Detect which cell encompasses the target text, then output its [X, Y] center coordinate. 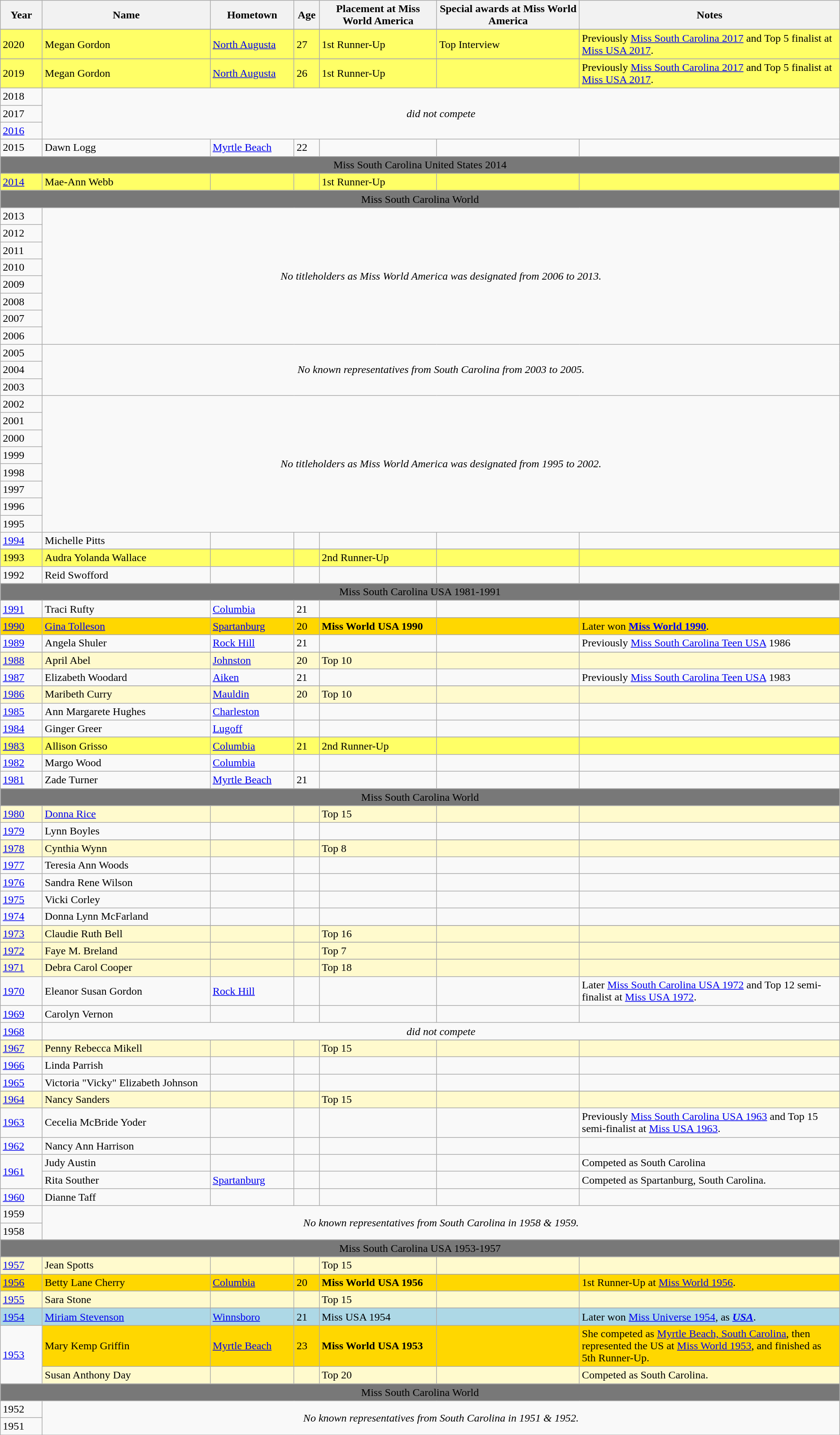
1990 [22, 626]
1979 [22, 831]
2014 [22, 182]
1965 [22, 1082]
Jean Spotts [126, 1265]
Miss World USA 1990 [378, 626]
Miss USA 1954 [378, 1317]
Aiken [252, 677]
1957 [22, 1265]
2008 [22, 302]
1998 [22, 472]
Nancy Sanders [126, 1100]
Age [306, 15]
1960 [22, 1197]
Carolyn Vernon [126, 1014]
Elizabeth Woodard [126, 677]
Ginger Greer [126, 728]
Competed as South Carolina [709, 1163]
2015 [22, 148]
Zade Turner [126, 780]
1983 [22, 746]
Lynn Boyles [126, 831]
27 [306, 44]
1970 [22, 991]
1980 [22, 814]
Audra Yolanda Wallace [126, 558]
1987 [22, 677]
1993 [22, 558]
Rita Souther [126, 1180]
Dianne Taff [126, 1197]
Margo Wood [126, 763]
1959 [22, 1214]
1966 [22, 1065]
Later won Miss World 1990. [709, 626]
Linda Parrish [126, 1065]
Donna Rice [126, 814]
Penny Rebecca Mikell [126, 1048]
1955 [22, 1299]
Miss World USA 1956 [378, 1282]
2002 [22, 404]
No titleholders as Miss World America was designated from 2006 to 2013. [441, 276]
2011 [22, 250]
2012 [22, 233]
Ann Margarete Hughes [126, 711]
Eleanor Susan Gordon [126, 991]
Gina Tolleson [126, 626]
Mae-Ann Webb [126, 182]
Dawn Logg [126, 148]
Judy Austin [126, 1163]
Angela Shuler [126, 643]
Notes [709, 15]
1954 [22, 1317]
Previously Miss South Carolina USA 1963 and Top 15 semi-finalist at Miss USA 1963. [709, 1123]
No known representatives from South Carolina from 2003 to 2005. [441, 370]
1952 [22, 1409]
Mary Kemp Griffin [126, 1346]
1999 [22, 455]
1962 [22, 1146]
Cynthia Wynn [126, 848]
1st Runner-Up at Miss World 1956. [709, 1282]
1977 [22, 865]
2009 [22, 285]
Debra Carol Cooper [126, 968]
1982 [22, 763]
1984 [22, 728]
Placement at Miss World America [378, 15]
2000 [22, 438]
1971 [22, 968]
Allison Grisso [126, 746]
2017 [22, 114]
Previously Miss South Carolina Teen USA 1983 [709, 677]
2018 [22, 97]
Claudie Ruth Bell [126, 934]
1997 [22, 489]
Sandra Rene Wilson [126, 882]
1958 [22, 1231]
2007 [22, 319]
1988 [22, 660]
Competed as South Carolina. [709, 1375]
1964 [22, 1100]
Top 7 [378, 951]
2005 [22, 353]
Teresia Ann Woods [126, 865]
Lugoff [252, 728]
Miss World USA 1953 [378, 1346]
Top 20 [378, 1375]
Later won Miss Universe 1954, as USA. [709, 1317]
2013 [22, 216]
Faye M. Breland [126, 951]
1953 [22, 1354]
She competed as Myrtle Beach, South Carolina, then represented the US at Miss World 1953, and finished as 5th Runner-Up. [709, 1346]
Top 18 [378, 968]
22 [306, 148]
1991 [22, 609]
Traci Rufty [126, 609]
1968 [22, 1031]
1967 [22, 1048]
Johnston [252, 660]
23 [306, 1346]
1996 [22, 506]
1951 [22, 1426]
Miss South Carolina United States 2014 [420, 165]
Top 16 [378, 934]
2010 [22, 268]
1995 [22, 524]
Name [126, 15]
1986 [22, 694]
No known representatives from South Carolina in 1958 & 1959. [441, 1223]
2016 [22, 131]
1994 [22, 541]
1985 [22, 711]
Victoria "Vicky" Elizabeth Johnson [126, 1082]
Hometown [252, 15]
2019 [22, 74]
Mauldin [252, 694]
Sara Stone [126, 1299]
1981 [22, 780]
2020 [22, 44]
Later Miss South Carolina USA 1972 and Top 12 semi-finalist at Miss USA 1972. [709, 991]
1961 [22, 1172]
Year [22, 15]
2006 [22, 336]
2004 [22, 370]
1974 [22, 917]
Vicki Corley [126, 900]
1978 [22, 848]
2001 [22, 421]
1975 [22, 900]
Miss South Carolina USA 1953-1957 [420, 1248]
Winnsboro [252, 1317]
April Abel [126, 660]
Competed as Spartanburg, South Carolina. [709, 1180]
1992 [22, 575]
2003 [22, 387]
1972 [22, 951]
Cecelia McBride Yoder [126, 1123]
Nancy Ann Harrison [126, 1146]
Top 8 [378, 848]
1969 [22, 1014]
1973 [22, 934]
26 [306, 74]
Previously Miss South Carolina Teen USA 1986 [709, 643]
Miriam Stevenson [126, 1317]
No known representatives from South Carolina in 1951 & 1952. [441, 1418]
1963 [22, 1123]
1956 [22, 1282]
Donna Lynn McFarland [126, 917]
Miss South Carolina USA 1981-1991 [420, 592]
Top Interview [508, 44]
Special awards at Miss World America [508, 15]
Susan Anthony Day [126, 1375]
Betty Lane Cherry [126, 1282]
No titleholders as Miss World America was designated from 1995 to 2002. [441, 464]
Reid Swofford [126, 575]
Maribeth Curry [126, 694]
1989 [22, 643]
1976 [22, 882]
Charleston [252, 711]
Michelle Pitts [126, 541]
